Pinpoint the cell where the given text exists, returning its (x, y) midpoint coordinate. 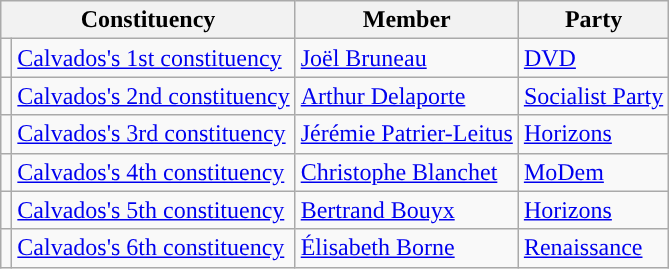
Party (593, 20)
Calvados's 5th constituency (154, 210)
Christophe Blanchet (406, 172)
Member (406, 20)
DVD (593, 58)
Renaissance (593, 248)
MoDem (593, 172)
Socialist Party (593, 96)
Arthur Delaporte (406, 96)
Joël Bruneau (406, 58)
Calvados's 6th constituency (154, 248)
Bertrand Bouyx (406, 210)
Élisabeth Borne (406, 248)
Calvados's 1st constituency (154, 58)
Calvados's 4th constituency (154, 172)
Jérémie Patrier-Leitus (406, 134)
Calvados's 2nd constituency (154, 96)
Constituency (148, 20)
Calvados's 3rd constituency (154, 134)
